Determine the [X, Y] coordinate at the center of the cell enclosing the given text.  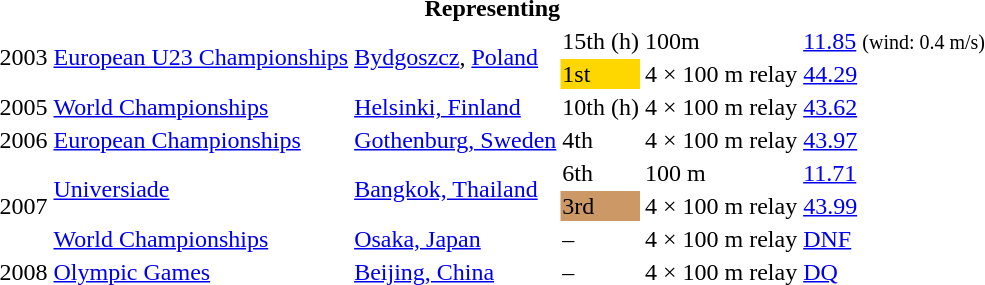
10th (h) [601, 107]
– [601, 239]
3rd [601, 206]
100m [720, 41]
Osaka, Japan [456, 239]
1st [601, 74]
European U23 Championships [201, 58]
Helsinki, Finland [456, 107]
4th [601, 140]
15th (h) [601, 41]
Bangkok, Thailand [456, 190]
Universiade [201, 190]
Gothenburg, Sweden [456, 140]
100 m [720, 173]
6th [601, 173]
Bydgoszcz, Poland [456, 58]
European Championships [201, 140]
